Pinpoint the cell where the given text exists, returning its [X, Y] midpoint coordinate. 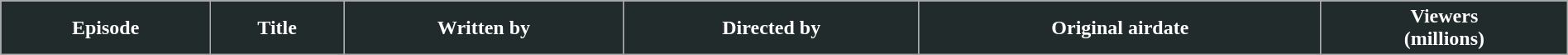
Episode [106, 28]
Viewers(millions) [1444, 28]
Title [278, 28]
Directed by [771, 28]
Written by [485, 28]
Original airdate [1120, 28]
